For the text-containing cell, return its midpoint in [x, y] coordinate format. 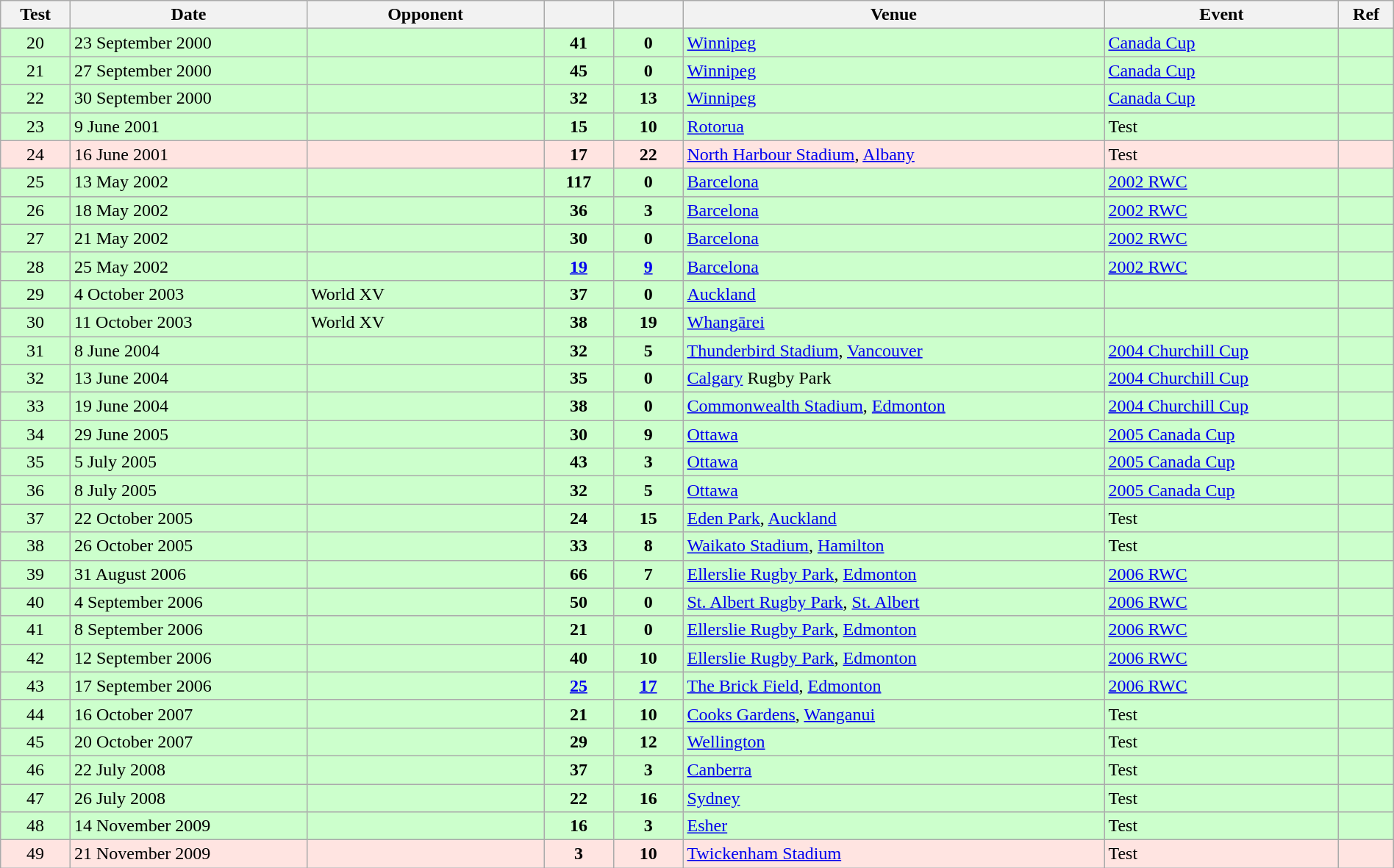
39 [35, 574]
Cooks Gardens, Wanganui [894, 714]
The Brick Field, Edmonton [894, 686]
Canberra [894, 770]
12 [648, 742]
Date [188, 15]
9 June 2001 [188, 126]
117 [579, 182]
19 June 2004 [188, 406]
Twickenham Stadium [894, 854]
31 [35, 351]
Commonwealth Stadium, Edmonton [894, 406]
Eden Park, Auckland [894, 518]
8 July 2005 [188, 490]
21 November 2009 [188, 854]
26 July 2008 [188, 797]
Waikato Stadium, Hamilton [894, 546]
49 [35, 854]
4 October 2003 [188, 294]
25 May 2002 [188, 266]
Thunderbird Stadium, Vancouver [894, 351]
50 [579, 602]
18 May 2002 [188, 210]
20 October 2007 [188, 742]
Ref [1366, 15]
16 October 2007 [188, 714]
Event [1222, 15]
13 [648, 98]
22 July 2008 [188, 770]
Wellington [894, 742]
Sydney [894, 797]
34 [35, 434]
Venue [894, 15]
Opponent [426, 15]
7 [648, 574]
22 October 2005 [188, 518]
Rotorua [894, 126]
North Harbour Stadium, Albany [894, 154]
27 [35, 238]
17 September 2006 [188, 686]
13 June 2004 [188, 379]
29 June 2005 [188, 434]
20 [35, 43]
23 [35, 126]
8 June 2004 [188, 351]
Whangārei [894, 322]
Calgary Rugby Park [894, 379]
8 [648, 546]
21 May 2002 [188, 238]
St. Albert Rugby Park, St. Albert [894, 602]
Auckland [894, 294]
12 September 2006 [188, 658]
23 September 2000 [188, 43]
Esher [894, 826]
31 August 2006 [188, 574]
42 [35, 658]
66 [579, 574]
28 [35, 266]
47 [35, 797]
44 [35, 714]
30 September 2000 [188, 98]
27 September 2000 [188, 71]
11 October 2003 [188, 322]
8 September 2006 [188, 630]
26 [35, 210]
46 [35, 770]
16 June 2001 [188, 154]
14 November 2009 [188, 826]
5 July 2005 [188, 462]
13 May 2002 [188, 182]
4 September 2006 [188, 602]
48 [35, 826]
26 October 2005 [188, 546]
